Search for the cell housing the specified text and yield its (x, y) center coordinate. 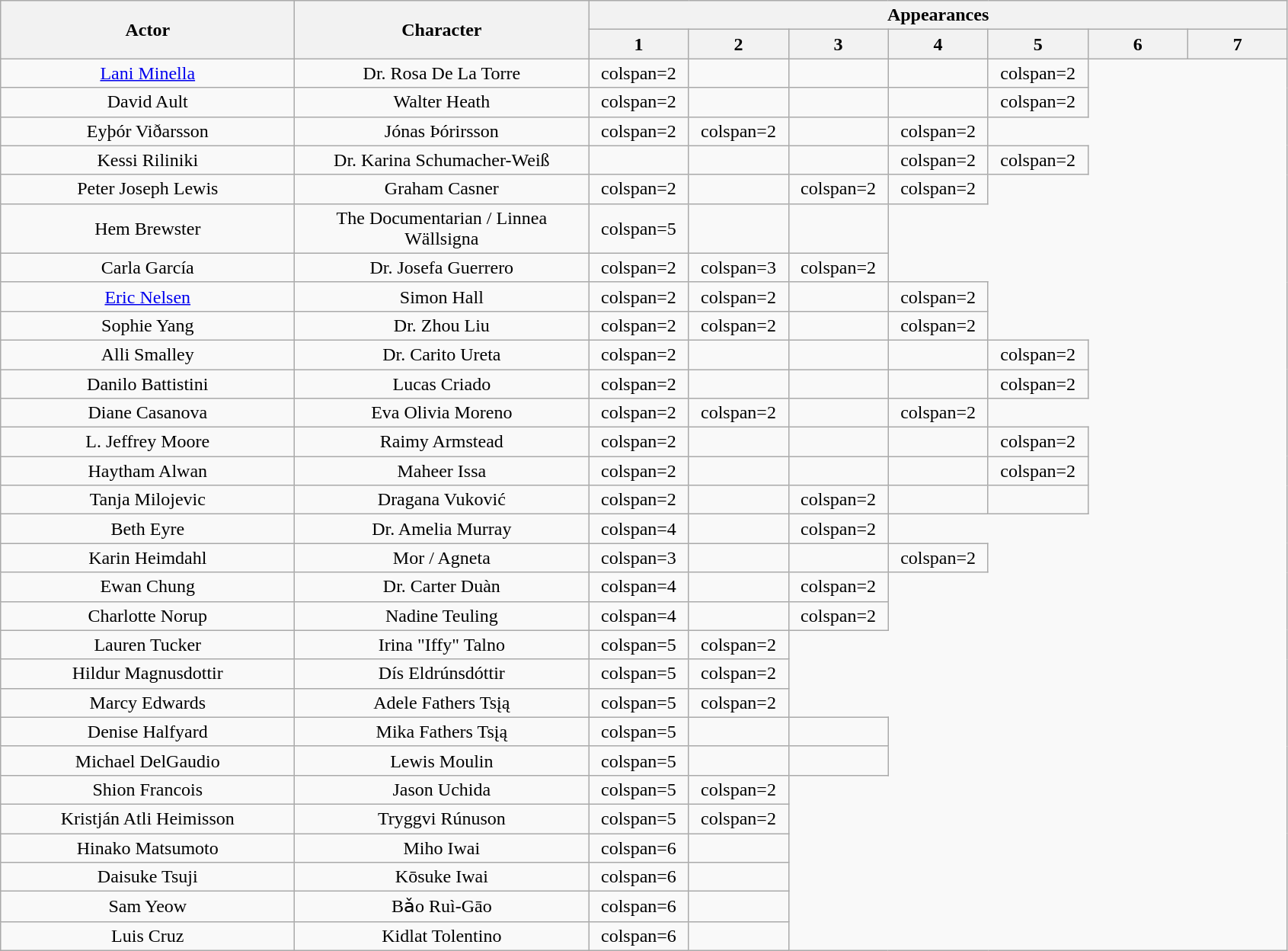
Kessi Riliniki (148, 160)
Lani Minella (148, 73)
Kristján Atli Heimisson (148, 818)
Hildur Magnusdottir (148, 674)
Dragana Vuković (442, 500)
Simon Hall (442, 296)
Bǎo Ruì-Gāo (442, 907)
7 (1237, 44)
Marcy Edwards (148, 703)
Sam Yeow (148, 907)
Graham Casner (442, 189)
Eric Nelsen (148, 296)
Tanja Milojevic (148, 500)
Karin Heimdahl (148, 558)
Walter Heath (442, 102)
Maheer Issa (442, 471)
Eva Olivia Moreno (442, 413)
The Documentarian / Linnea Wällsigna (442, 229)
Alli Smalley (148, 354)
David Ault (148, 102)
Hinako Matsumoto (148, 848)
Hem Brewster (148, 229)
Dr. Zhou Liu (442, 325)
Kidlat Tolentino (442, 936)
Character (442, 30)
Mika Fathers Tsįą (442, 732)
5 (1037, 44)
Dr. Carito Ureta (442, 354)
Michael DelGaudio (148, 760)
Tryggvi Rúnuson (442, 818)
Luis Cruz (148, 936)
Beth Eyre (148, 529)
4 (938, 44)
Actor (148, 30)
Dr. Josefa Guerrero (442, 267)
Carla García (148, 267)
Raimy Armstead (442, 442)
Dr. Rosa De La Torre (442, 73)
2 (739, 44)
3 (838, 44)
Dr. Karina Schumacher-Weiß (442, 160)
Charlotte Norup (148, 616)
Lauren Tucker (148, 645)
1 (638, 44)
Haytham Alwan (148, 471)
Miho Iwai (442, 848)
Denise Halfyard (148, 732)
L. Jeffrey Moore (148, 442)
Nadine Teuling (442, 616)
Dís Eldrúnsdóttir (442, 674)
Mor / Agneta (442, 558)
Sophie Yang (148, 325)
Diane Casanova (148, 413)
Jason Uchida (442, 789)
Dr. Carter Duàn (442, 587)
6 (1138, 44)
Irina "Iffy" Talno (442, 645)
Danilo Battistini (148, 383)
Shion Francois (148, 789)
Dr. Amelia Murray (442, 529)
Ewan Chung (148, 587)
Eyþór Viðarsson (148, 131)
Daisuke Tsuji (148, 877)
Lewis Moulin (442, 760)
Jónas Þórirsson (442, 131)
Adele Fathers Tsįą (442, 703)
Kōsuke Iwai (442, 877)
Appearances (938, 15)
Peter Joseph Lewis (148, 189)
Lucas Criado (442, 383)
